From the cell containing the given text, extract its center point as [X, Y] coordinate. 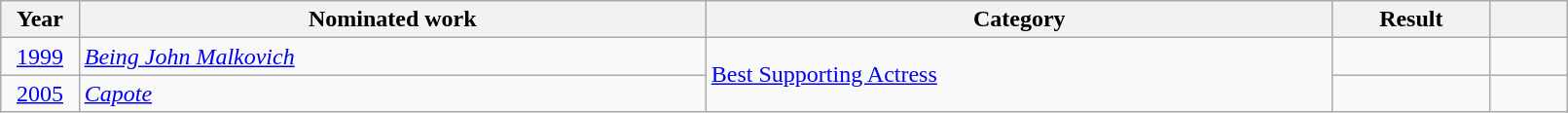
Nominated work [392, 19]
1999 [40, 56]
Capote [392, 94]
Year [40, 19]
Best Supporting Actress [1019, 75]
2005 [40, 94]
Result [1411, 19]
Category [1019, 19]
Being John Malkovich [392, 56]
